Capture the cell that displays the provided text and extract its [x, y] central coordinate. 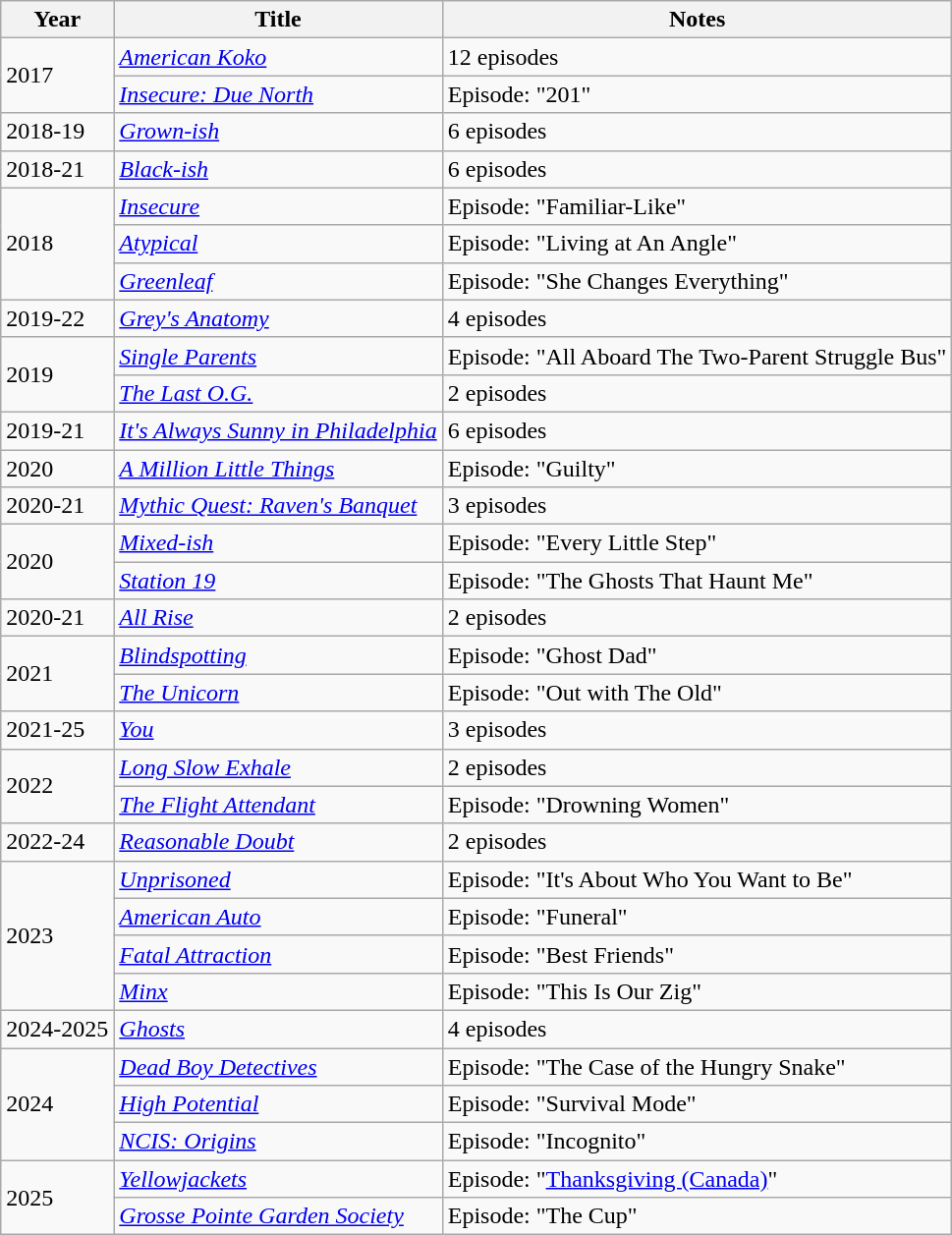
2023 [57, 935]
Episode: "It's About Who You Want to Be" [698, 879]
Black-ish [278, 169]
NCIS: Origins [278, 1142]
Episode: "Familiar-Like" [698, 206]
Grosse Pointe Garden Society [278, 1216]
A Million Little Things [278, 469]
Grown-ish [278, 132]
2019-22 [57, 318]
You [278, 730]
Episode: "This Is Our Zig" [698, 991]
Episode: "Out with The Old" [698, 693]
Blindspotting [278, 655]
Episode: "Funeral" [698, 917]
Atypical [278, 244]
2024 [57, 1103]
Episode: "Living at An Angle" [698, 244]
2018 [57, 244]
2018-21 [57, 169]
Episode: "Ghost Dad" [698, 655]
Episode: "Guilty" [698, 469]
Fatal Attraction [278, 954]
Episode: "Every Little Step" [698, 543]
2021-25 [57, 730]
American Koko [278, 57]
Long Slow Exhale [278, 767]
Greenleaf [278, 281]
Episode: "201" [698, 94]
2019-21 [57, 430]
Grey's Anatomy [278, 318]
Episode: "Survival Mode" [698, 1104]
Episode: "The Ghosts That Haunt Me" [698, 581]
High Potential [278, 1104]
12 episodes [698, 57]
The Unicorn [278, 693]
Insecure [278, 206]
Episode: "Incognito" [698, 1142]
2025 [57, 1198]
Episode: "The Case of the Hungry Snake" [698, 1066]
American Auto [278, 917]
It's Always Sunny in Philadelphia [278, 430]
2017 [57, 76]
Dead Boy Detectives [278, 1066]
Mythic Quest: Raven's Banquet [278, 506]
Notes [698, 20]
Station 19 [278, 581]
Ghosts [278, 1029]
Reasonable Doubt [278, 842]
Episode: "She Changes Everything" [698, 281]
Episode: "The Cup" [698, 1216]
All Rise [278, 618]
Minx [278, 991]
Episode: "Best Friends" [698, 954]
2021 [57, 674]
Yellowjackets [278, 1179]
Insecure: Due North [278, 94]
Title [278, 20]
Unprisoned [278, 879]
2018-19 [57, 132]
Year [57, 20]
The Flight Attendant [278, 805]
2019 [57, 374]
Episode: "Thanksgiving (Canada)" [698, 1179]
2022-24 [57, 842]
Single Parents [278, 356]
Episode: "All Aboard The Two-Parent Struggle Bus" [698, 356]
Episode: "Drowning Women" [698, 805]
Mixed-ish [278, 543]
2022 [57, 786]
The Last O.G. [278, 393]
2024-2025 [57, 1029]
